Pinpoint the cell where the given text exists, returning its [x, y] midpoint coordinate. 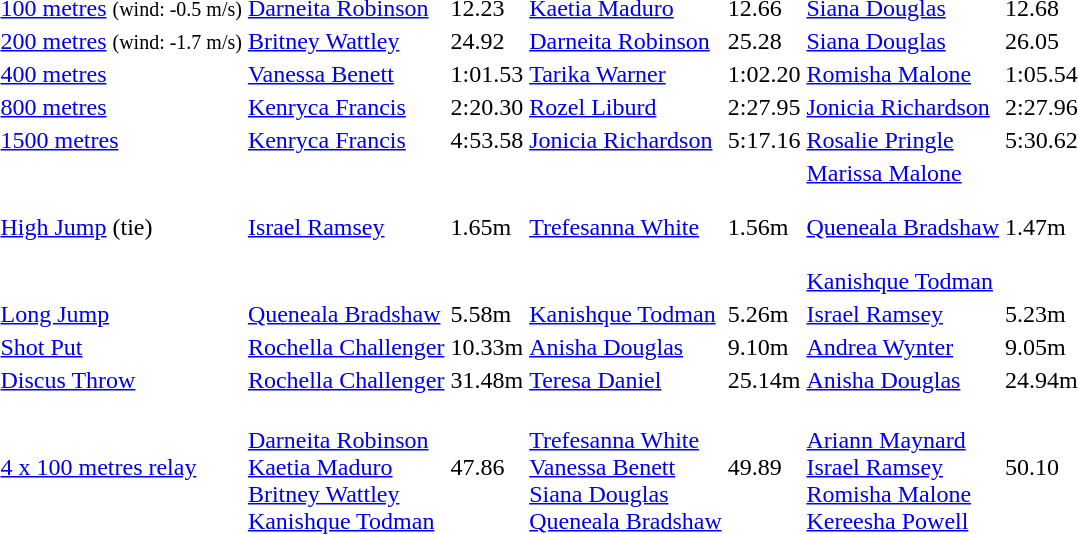
4:53.58 [487, 140]
5.26m [764, 314]
Marissa Malone Queneala Bradshaw Kanishque Todman [903, 227]
2:27.95 [764, 107]
Andrea Wynter [903, 347]
1.56m [764, 227]
31.48m [487, 380]
25.28 [764, 41]
5:17.16 [764, 140]
1:01.53 [487, 74]
1:02.20 [764, 74]
Darneita Robinson [626, 41]
Britney Wattley [346, 41]
Vanessa Benett [346, 74]
2:20.30 [487, 107]
Teresa Daniel [626, 380]
Trefesanna White [626, 227]
1.65m [487, 227]
Kanishque Todman [626, 314]
10.33m [487, 347]
9.10m [764, 347]
Rozel Liburd [626, 107]
Queneala Bradshaw [346, 314]
Siana Douglas [903, 41]
25.14m [764, 380]
Rosalie Pringle [903, 140]
5.58m [487, 314]
24.92 [487, 41]
Tarika Warner [626, 74]
Romisha Malone [903, 74]
